Pinpoint the cell where the given text exists, returning its [x, y] midpoint coordinate. 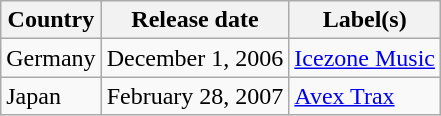
December 1, 2006 [195, 58]
Country [51, 20]
Avex Trax [365, 96]
Japan [51, 96]
Release date [195, 20]
February 28, 2007 [195, 96]
Germany [51, 58]
Icezone Music [365, 58]
Label(s) [365, 20]
